Output the [x, y] coordinate of the center of the cell containing the given text.  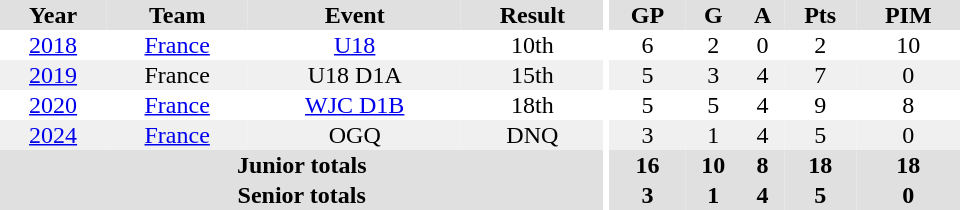
Team [177, 15]
9 [820, 105]
2020 [53, 105]
7 [820, 75]
Junior totals [302, 165]
18th [532, 105]
A [762, 15]
Pts [820, 15]
DNQ [532, 135]
PIM [908, 15]
2019 [53, 75]
Year [53, 15]
WJC D1B [354, 105]
Senior totals [302, 195]
GP [648, 15]
G [713, 15]
2024 [53, 135]
OGQ [354, 135]
Event [354, 15]
2018 [53, 45]
U18 D1A [354, 75]
U18 [354, 45]
6 [648, 45]
16 [648, 165]
10th [532, 45]
15th [532, 75]
Result [532, 15]
